Locate the cell with the specified text and output its (x, y) center coordinate. 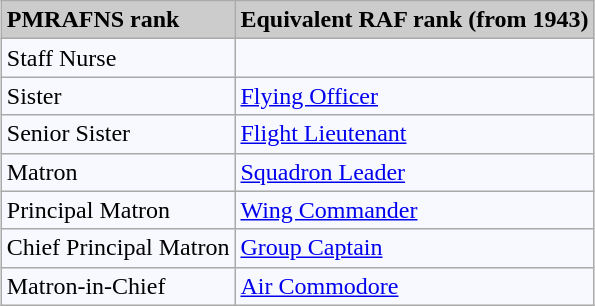
Chief Principal Matron (118, 248)
Flight Lieutenant (414, 134)
Senior Sister (118, 134)
Group Captain (414, 248)
Matron (118, 172)
Staff Nurse (118, 58)
Squadron Leader (414, 172)
Sister (118, 96)
Principal Matron (118, 210)
Flying Officer (414, 96)
Air Commodore (414, 286)
Equivalent RAF rank (from 1943) (414, 20)
Matron-in-Chief (118, 286)
Wing Commander (414, 210)
PMRAFNS rank (118, 20)
